Return the [x, y] coordinate for the center point of the cell that contains the specified text.  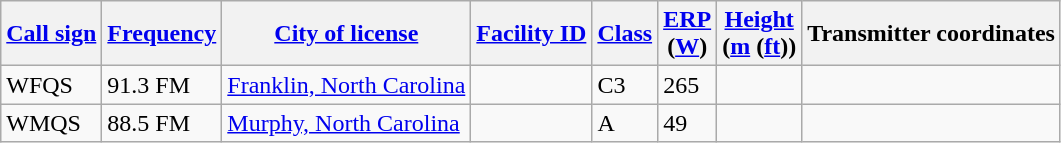
City of license [346, 34]
WFQS [52, 85]
A [625, 123]
91.3 FM [162, 85]
Franklin, North Carolina [346, 85]
Transmitter coordinates [932, 34]
WMQS [52, 123]
C3 [625, 85]
Facility ID [532, 34]
Murphy, North Carolina [346, 123]
ERP(W) [688, 34]
49 [688, 123]
Frequency [162, 34]
Class [625, 34]
Call sign [52, 34]
Height(m (ft)) [760, 34]
265 [688, 85]
88.5 FM [162, 123]
